Capture the cell that displays the provided text and extract its [X, Y] central coordinate. 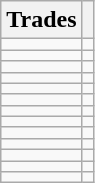
Trades [42, 20]
